Locate the cell with the specified text and output its [X, Y] center coordinate. 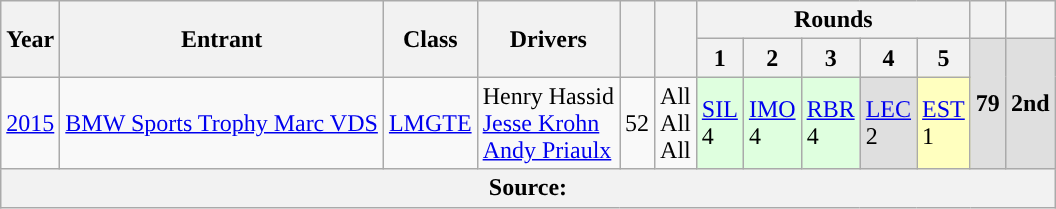
Class [430, 39]
EST1 [944, 123]
LEC2 [888, 123]
52 [638, 123]
IMO4 [772, 123]
Source: [528, 188]
AllAllAll [676, 123]
RBR4 [830, 123]
2 [772, 58]
79 [988, 104]
LMGTE [430, 123]
2015 [30, 123]
Drivers [548, 39]
2nd [1030, 104]
3 [830, 58]
5 [944, 58]
Rounds [833, 20]
Henry Hassid Jesse Krohn Andy Priaulx [548, 123]
Entrant [222, 39]
SIL4 [720, 123]
1 [720, 58]
Year [30, 39]
BMW Sports Trophy Marc VDS [222, 123]
4 [888, 58]
